Return (x, y) of the center of cell containing provided text 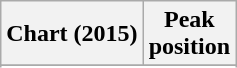
Peakposition (189, 34)
Chart (2015) (72, 34)
